Output the [X, Y] coordinate of the center of the cell containing the given text.  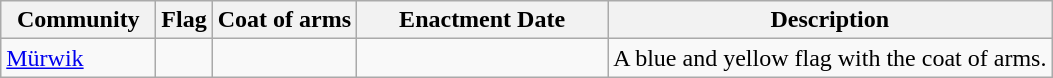
Description [830, 20]
Flag [184, 20]
Mürwik [78, 58]
Community [78, 20]
Coat of arms [284, 20]
A blue and yellow flag with the coat of arms. [830, 58]
Enactment Date [482, 20]
